For the text-containing cell, return its midpoint in (X, Y) coordinate format. 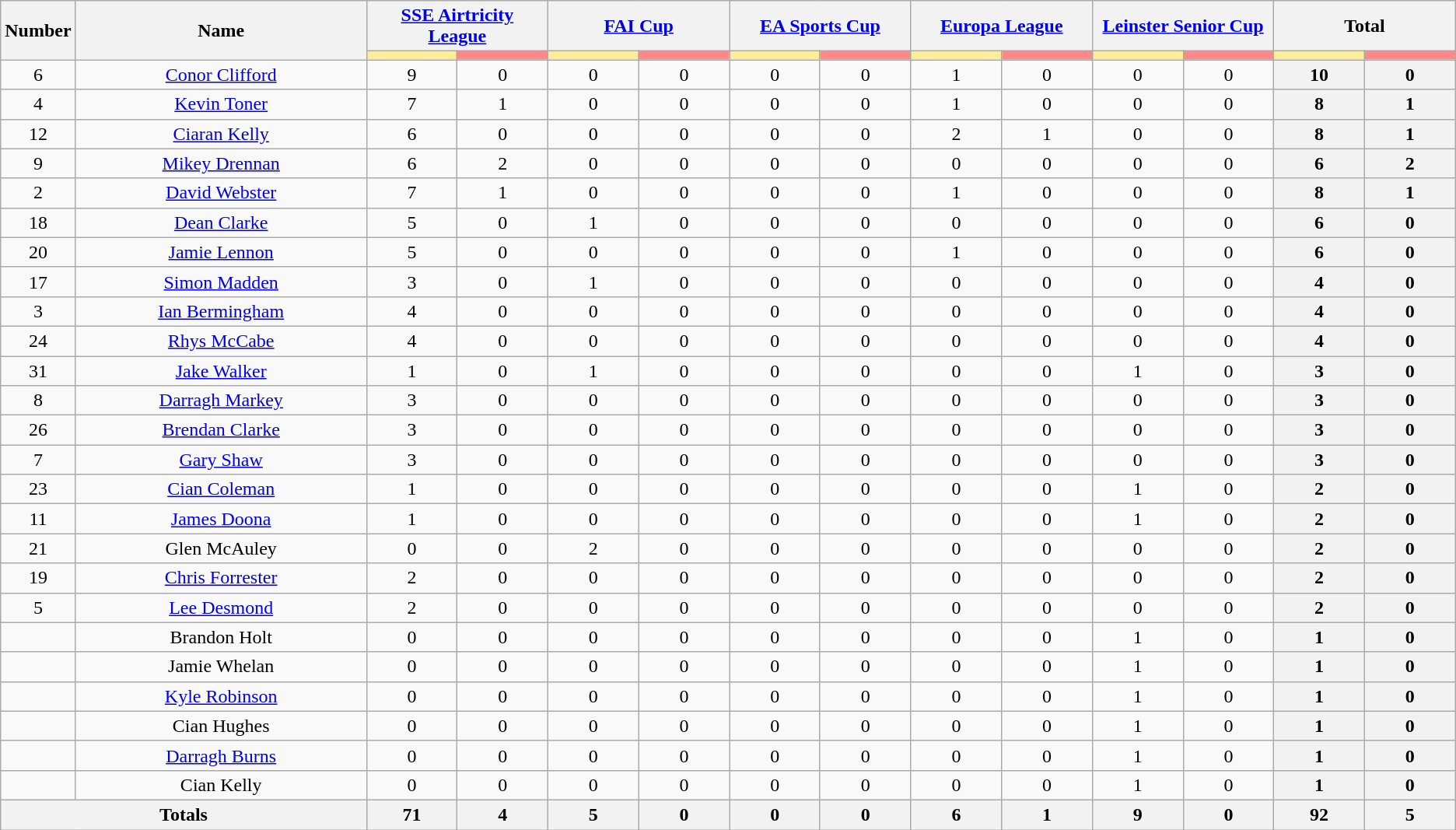
Rhys McCabe (221, 341)
31 (38, 371)
11 (38, 519)
Gary Shaw (221, 460)
Totals (184, 814)
Name (221, 30)
23 (38, 489)
Darragh Markey (221, 401)
Jamie Lennon (221, 252)
FAI Cup (639, 26)
20 (38, 252)
Kevin Toner (221, 104)
92 (1319, 814)
18 (38, 222)
Ciaran Kelly (221, 134)
26 (38, 430)
Cian Kelly (221, 785)
71 (412, 814)
Cian Coleman (221, 489)
10 (1319, 75)
Leinster Senior Cup (1182, 26)
EA Sports Cup (820, 26)
Brandon Holt (221, 637)
Europa League (1002, 26)
24 (38, 341)
Darragh Burns (221, 755)
Lee Desmond (221, 608)
Mikey Drennan (221, 163)
David Webster (221, 193)
Total (1365, 26)
Glen McAuley (221, 548)
19 (38, 578)
Number (38, 30)
Simon Madden (221, 282)
Kyle Robinson (221, 696)
James Doona (221, 519)
Dean Clarke (221, 222)
17 (38, 282)
SSE Airtricity League (457, 26)
Conor Clifford (221, 75)
Ian Bermingham (221, 311)
12 (38, 134)
Cian Hughes (221, 726)
21 (38, 548)
Chris Forrester (221, 578)
Jamie Whelan (221, 667)
Brendan Clarke (221, 430)
Jake Walker (221, 371)
